Detect which cell encompasses the target text, then output its [x, y] center coordinate. 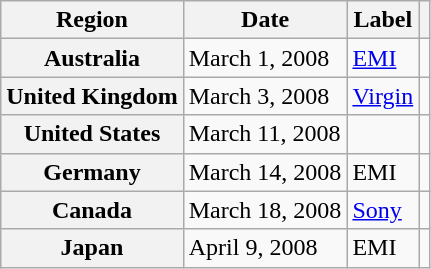
Japan [92, 248]
Sony [383, 210]
Canada [92, 210]
March 14, 2008 [265, 172]
March 3, 2008 [265, 96]
March 11, 2008 [265, 134]
March 18, 2008 [265, 210]
April 9, 2008 [265, 248]
Date [265, 20]
Australia [92, 58]
United States [92, 134]
Region [92, 20]
Label [383, 20]
United Kingdom [92, 96]
Virgin [383, 96]
Germany [92, 172]
March 1, 2008 [265, 58]
